Detect which cell encompasses the target text, then output its [x, y] center coordinate. 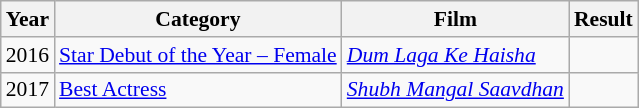
2016 [28, 55]
Film [456, 19]
Category [198, 19]
Dum Laga Ke Haisha [456, 55]
Best Actress [198, 90]
Year [28, 19]
Result [604, 19]
Shubh Mangal Saavdhan [456, 90]
Star Debut of the Year – Female [198, 55]
2017 [28, 90]
